Capture the cell that displays the provided text and extract its (x, y) central coordinate. 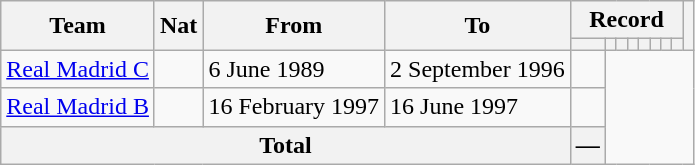
6 June 1989 (294, 69)
— (588, 145)
From (294, 26)
16 February 1997 (294, 107)
Record (626, 20)
To (478, 26)
Team (78, 26)
Real Madrid C (78, 69)
16 June 1997 (478, 107)
2 September 1996 (478, 69)
Real Madrid B (78, 107)
Total (286, 145)
Nat (178, 26)
